From the cell containing the given text, extract its center point as [X, Y] coordinate. 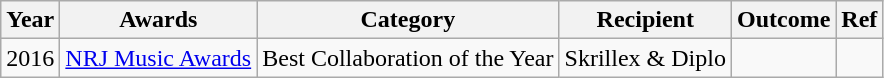
Ref [860, 20]
Year [30, 20]
NRJ Music Awards [158, 58]
Category [408, 20]
Skrillex & Diplo [645, 58]
Awards [158, 20]
2016 [30, 58]
Best Collaboration of the Year [408, 58]
Outcome [783, 20]
Recipient [645, 20]
